Extract the (X, Y) coordinate from the center of the cell holding the provided text.  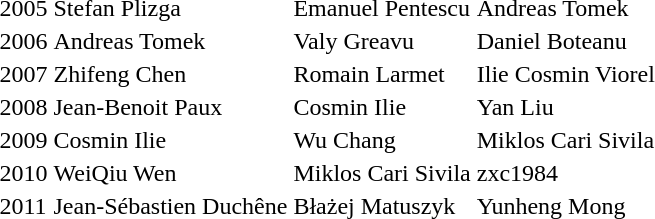
Miklos Cari Sivila (382, 173)
Andreas Tomek (170, 41)
Romain Larmet (382, 74)
Wu Chang (382, 140)
Valy Greavu (382, 41)
WeiQiu Wen (170, 173)
Zhifeng Chen (170, 74)
Jean-Benoit Paux (170, 107)
